Output the [X, Y] coordinate of the center of the cell containing the given text.  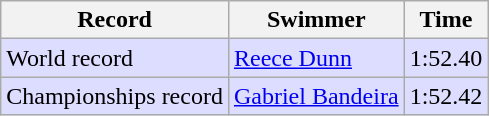
1:52.42 [446, 96]
Gabriel Bandeira [316, 96]
Time [446, 20]
1:52.40 [446, 58]
Swimmer [316, 20]
Record [115, 20]
Reece Dunn [316, 58]
World record [115, 58]
Championships record [115, 96]
